Scan for the cell matching the given text and deliver its [x, y] coordinate at center. 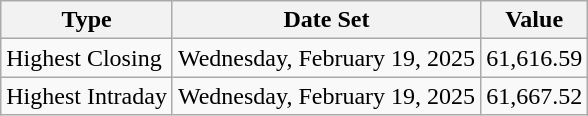
Value [534, 20]
Highest Closing [87, 58]
Type [87, 20]
61,616.59 [534, 58]
Highest Intraday [87, 96]
Date Set [326, 20]
61,667.52 [534, 96]
